Return the (x, y) coordinate for the center point of the cell that contains the specified text.  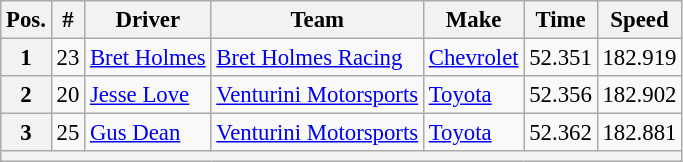
23 (68, 58)
182.902 (640, 95)
2 (26, 95)
25 (68, 133)
Jesse Love (148, 95)
3 (26, 133)
Speed (640, 20)
# (68, 20)
Bret Holmes (148, 58)
20 (68, 95)
Make (473, 20)
52.351 (560, 58)
Pos. (26, 20)
Chevrolet (473, 58)
Team (317, 20)
182.919 (640, 58)
Time (560, 20)
Gus Dean (148, 133)
1 (26, 58)
52.362 (560, 133)
182.881 (640, 133)
Bret Holmes Racing (317, 58)
52.356 (560, 95)
Driver (148, 20)
